Provide the [x, y] coordinate of the cell's center where the given text is located.  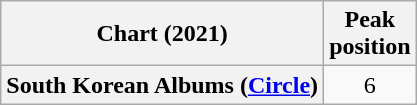
6 [370, 85]
Chart (2021) [162, 34]
South Korean Albums (Circle) [162, 85]
Peakposition [370, 34]
